Locate the cell with the specified text and output its [X, Y] center coordinate. 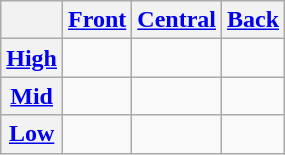
Back [254, 20]
Mid [32, 96]
Front [98, 20]
High [32, 58]
Central [177, 20]
Low [32, 134]
